Output the [x, y] coordinate of the center of the cell containing the given text.  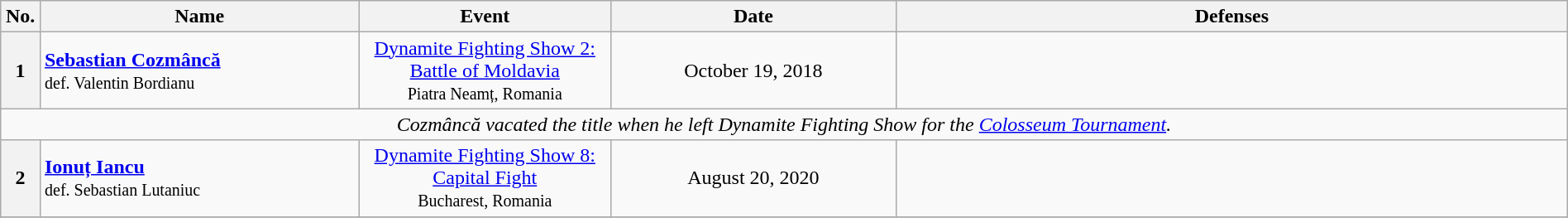
Name [199, 17]
August 20, 2020 [753, 178]
October 19, 2018 [753, 70]
Ionuț Iancudef. Sebastian Lutaniuc [199, 178]
Sebastian Cozmâncădef. Valentin Bordianu [199, 70]
No. [21, 17]
Cozmâncă vacated the title when he left Dynamite Fighting Show for the Colosseum Tournament. [784, 124]
Defenses [1231, 17]
Dynamite Fighting Show 8: Capital FightBucharest, Romania [485, 178]
2 [21, 178]
Date [753, 17]
Event [485, 17]
Dynamite Fighting Show 2: Battle of MoldaviaPiatra Neamț, Romania [485, 70]
1 [21, 70]
